Output the [X, Y] coordinate of the center of the cell containing the given text.  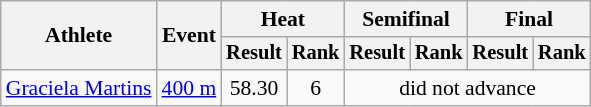
6 [316, 88]
Final [528, 19]
58.30 [254, 88]
Semifinal [406, 19]
Event [190, 36]
Graciela Martins [79, 88]
did not advance [467, 88]
Heat [282, 19]
400 m [190, 88]
Athlete [79, 36]
